Scan for the cell matching the given text and deliver its [x, y] coordinate at center. 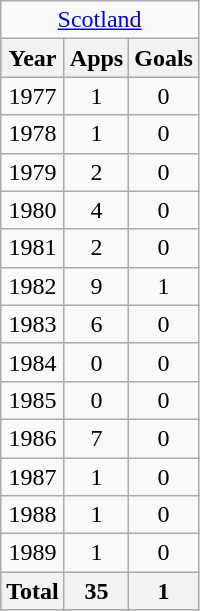
Scotland [100, 20]
1977 [33, 96]
9 [96, 286]
1978 [33, 134]
35 [96, 591]
7 [96, 438]
1986 [33, 438]
1979 [33, 172]
Goals [164, 58]
4 [96, 210]
1989 [33, 553]
Total [33, 591]
1981 [33, 248]
1984 [33, 362]
1985 [33, 400]
1980 [33, 210]
Apps [96, 58]
1988 [33, 515]
1983 [33, 324]
Year [33, 58]
1987 [33, 477]
1982 [33, 286]
6 [96, 324]
